Capture the cell that displays the provided text and extract its [X, Y] central coordinate. 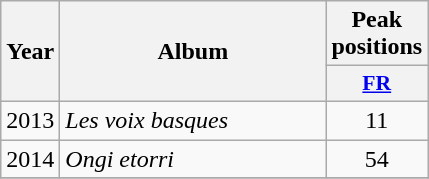
11 [377, 120]
54 [377, 159]
Album [193, 52]
Year [30, 52]
2014 [30, 159]
2013 [30, 120]
Peak positions [377, 34]
Les voix basques [193, 120]
FR [377, 84]
Ongi etorri [193, 159]
